Detect which cell encompasses the target text, then output its (x, y) center coordinate. 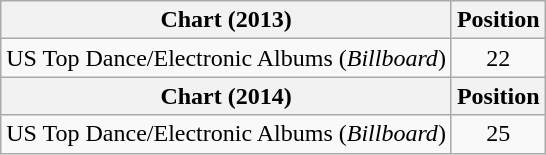
25 (498, 134)
22 (498, 58)
Chart (2013) (226, 20)
Chart (2014) (226, 96)
